From the cell containing the given text, extract its center point as (x, y) coordinate. 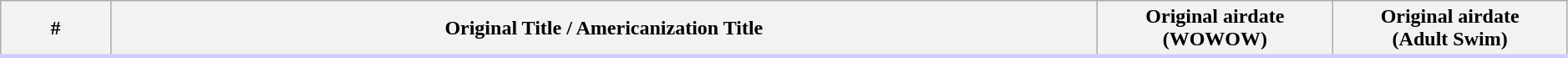
Original airdate(Adult Swim) (1450, 29)
Original airdate(WOWOW) (1215, 29)
# (55, 29)
Original Title / Americanization Title (604, 29)
